Scan for the cell matching the given text and deliver its (x, y) coordinate at center. 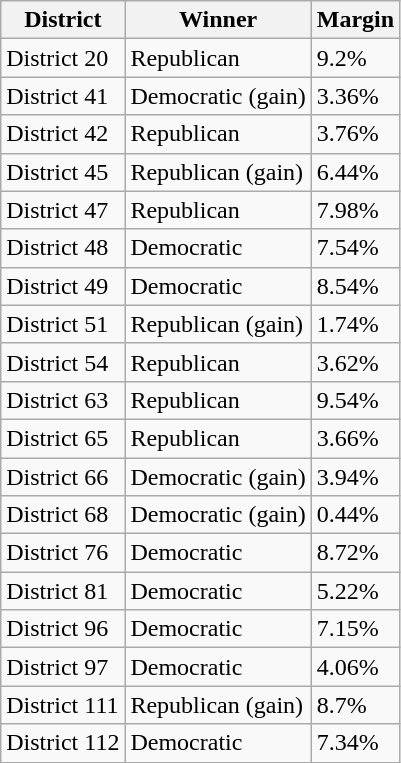
District (63, 20)
3.66% (355, 438)
7.54% (355, 248)
3.76% (355, 134)
District 65 (63, 438)
4.06% (355, 667)
Margin (355, 20)
8.7% (355, 705)
District 45 (63, 172)
District 54 (63, 362)
District 111 (63, 705)
District 97 (63, 667)
3.62% (355, 362)
District 20 (63, 58)
District 68 (63, 515)
District 63 (63, 400)
0.44% (355, 515)
8.54% (355, 286)
8.72% (355, 553)
7.34% (355, 743)
7.15% (355, 629)
District 42 (63, 134)
District 76 (63, 553)
1.74% (355, 324)
District 47 (63, 210)
District 41 (63, 96)
District 49 (63, 286)
5.22% (355, 591)
3.36% (355, 96)
6.44% (355, 172)
9.54% (355, 400)
District 81 (63, 591)
District 112 (63, 743)
7.98% (355, 210)
District 96 (63, 629)
9.2% (355, 58)
Winner (218, 20)
3.94% (355, 477)
District 66 (63, 477)
District 51 (63, 324)
District 48 (63, 248)
